Return the (x, y) coordinate for the center point of the cell that contains the specified text.  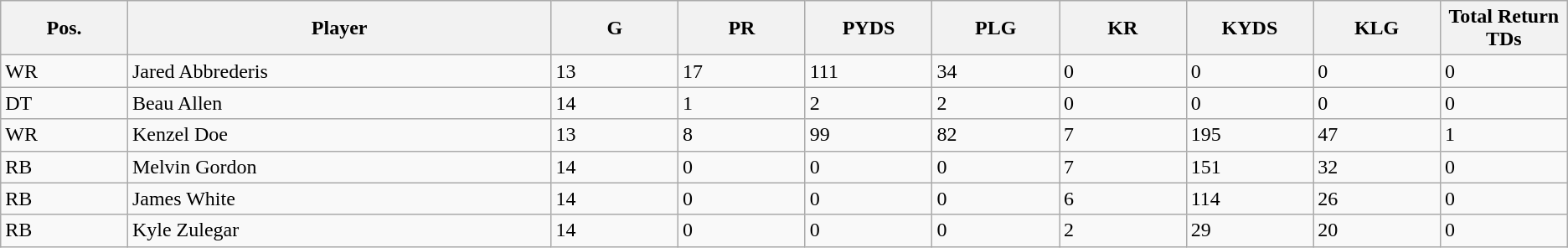
PLG (996, 28)
Total Return TDs (1504, 28)
47 (1377, 135)
KLG (1377, 28)
Pos. (64, 28)
26 (1377, 199)
Beau Allen (339, 103)
99 (869, 135)
34 (996, 71)
Jared Abbrederis (339, 71)
James White (339, 199)
DT (64, 103)
KR (1122, 28)
111 (869, 71)
82 (996, 135)
Kyle Zulegar (339, 230)
32 (1377, 167)
151 (1250, 167)
29 (1250, 230)
G (615, 28)
PR (742, 28)
6 (1122, 199)
195 (1250, 135)
KYDS (1250, 28)
8 (742, 135)
Melvin Gordon (339, 167)
Player (339, 28)
PYDS (869, 28)
20 (1377, 230)
Kenzel Doe (339, 135)
114 (1250, 199)
17 (742, 71)
